Capture the cell that displays the provided text and extract its (X, Y) central coordinate. 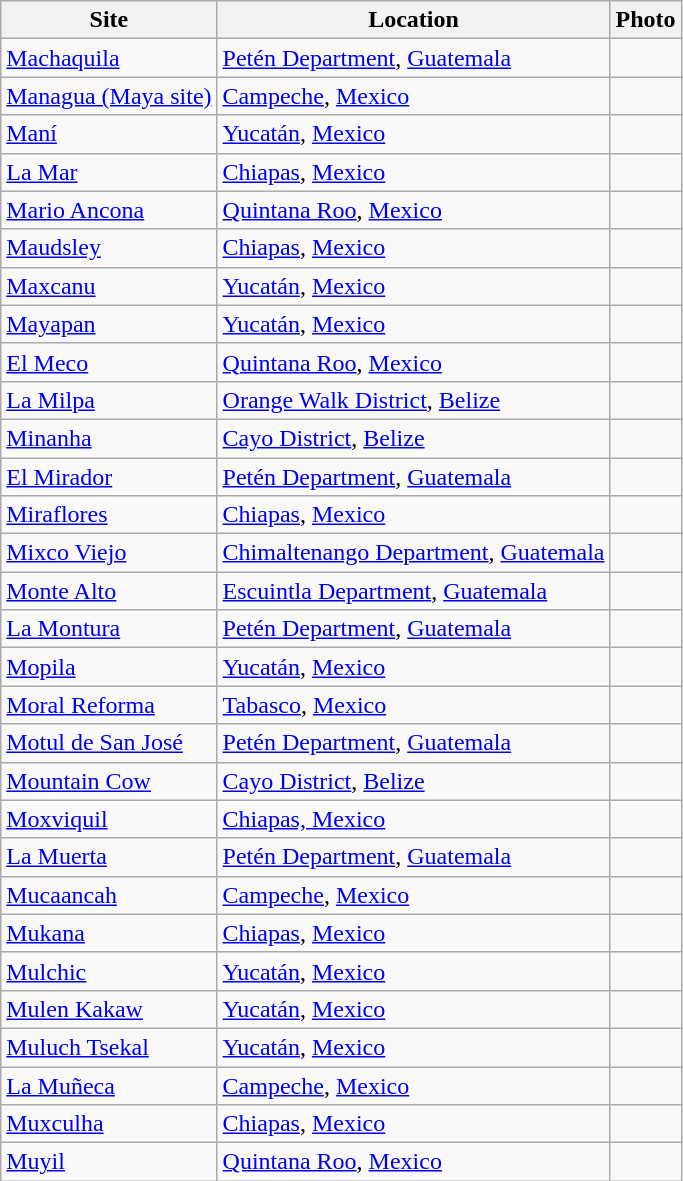
Moxviquil (109, 819)
La Mar (109, 172)
Site (109, 20)
Maní (109, 134)
Motul de San José (109, 743)
Mukana (109, 933)
Muyil (109, 1162)
Mulchic (109, 971)
Monte Alto (109, 591)
Mulen Kakaw (109, 1009)
La Muerta (109, 857)
Mixco Viejo (109, 553)
Muxculha (109, 1124)
Mopila (109, 667)
Orange Walk District, Belize (414, 400)
La Montura (109, 629)
La Milpa (109, 400)
Tabasco, Mexico (414, 705)
Maudsley (109, 248)
Miraflores (109, 515)
Mario Ancona (109, 210)
Chimaltenango Department, Guatemala (414, 553)
Moral Reforma (109, 705)
Machaquila (109, 58)
Escuintla Department, Guatemala (414, 591)
Managua (Maya site) (109, 96)
Mountain Cow (109, 781)
Location (414, 20)
Mucaancah (109, 895)
Maxcanu (109, 286)
El Mirador (109, 477)
El Meco (109, 362)
La Muñeca (109, 1085)
Muluch Tsekal (109, 1047)
Mayapan (109, 324)
Photo (646, 20)
Minanha (109, 438)
